For the text-containing cell, return its midpoint in [x, y] coordinate format. 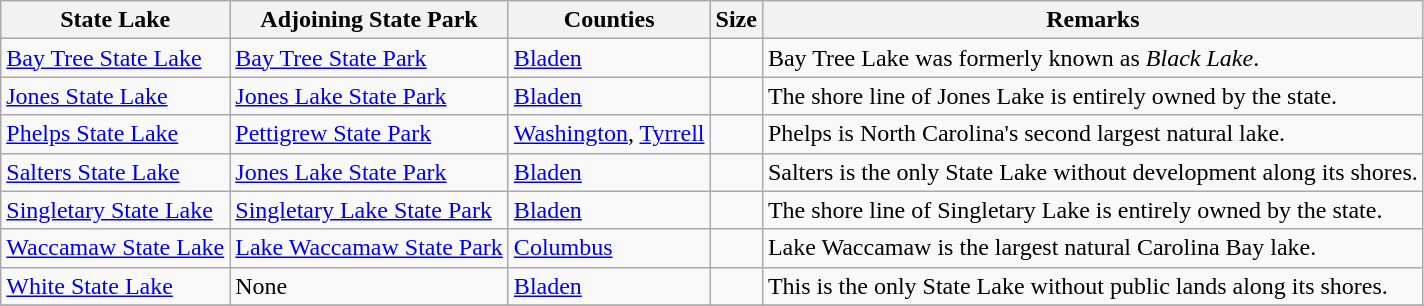
Jones State Lake [116, 96]
Washington, Tyrrell [609, 134]
State Lake [116, 20]
This is the only State Lake without public lands along its shores. [1092, 286]
Salters is the only State Lake without development along its shores. [1092, 172]
Singletary State Lake [116, 210]
Pettigrew State Park [370, 134]
Singletary Lake State Park [370, 210]
Counties [609, 20]
Salters State Lake [116, 172]
Adjoining State Park [370, 20]
Columbus [609, 248]
The shore line of Jones Lake is entirely owned by the state. [1092, 96]
Bay Tree State Lake [116, 58]
White State Lake [116, 286]
None [370, 286]
Size [736, 20]
Phelps is North Carolina's second largest natural lake. [1092, 134]
Lake Waccamaw is the largest natural Carolina Bay lake. [1092, 248]
Phelps State Lake [116, 134]
The shore line of Singletary Lake is entirely owned by the state. [1092, 210]
Bay Tree State Park [370, 58]
Lake Waccamaw State Park [370, 248]
Waccamaw State Lake [116, 248]
Bay Tree Lake was formerly known as Black Lake. [1092, 58]
Remarks [1092, 20]
